Detect which cell encompasses the target text, then output its (x, y) center coordinate. 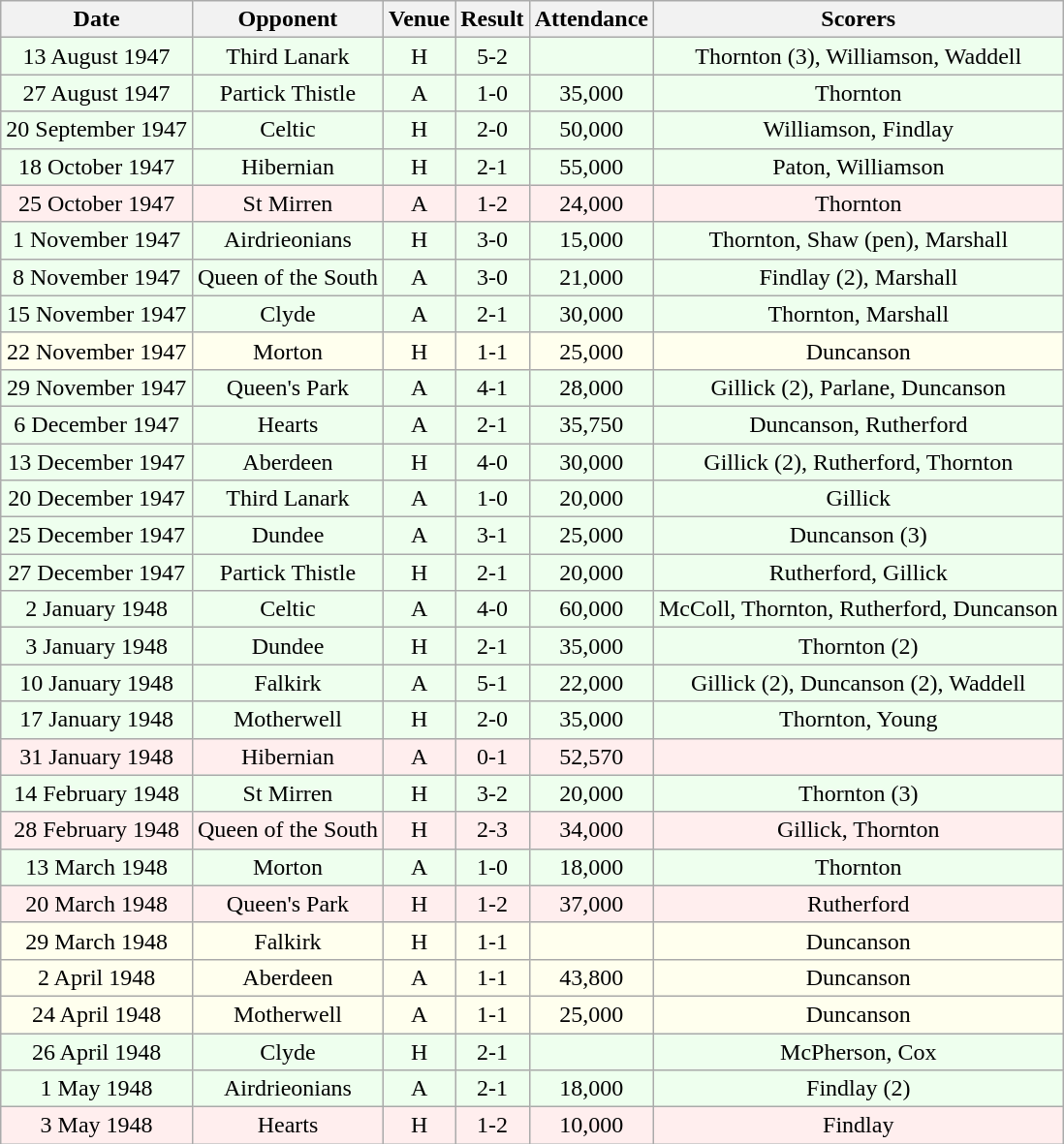
Gillick, Thornton (859, 830)
Attendance (591, 19)
Findlay (2), Marshall (859, 277)
McPherson, Cox (859, 1051)
43,800 (591, 977)
29 March 1948 (97, 941)
13 March 1948 (97, 867)
Duncanson, Rutherford (859, 424)
28,000 (591, 387)
13 August 1947 (97, 56)
22,000 (591, 683)
McColl, Thornton, Rutherford, Duncanson (859, 609)
Thornton, Young (859, 720)
1 May 1948 (97, 1089)
3 May 1948 (97, 1126)
5-1 (492, 683)
2-3 (492, 830)
25 October 1947 (97, 203)
2 January 1948 (97, 609)
34,000 (591, 830)
Williamson, Findlay (859, 130)
21,000 (591, 277)
37,000 (591, 904)
Thornton (2) (859, 646)
14 February 1948 (97, 793)
29 November 1947 (97, 387)
1 November 1947 (97, 240)
Duncanson (3) (859, 536)
55,000 (591, 167)
Gillick (859, 499)
10,000 (591, 1126)
20 March 1948 (97, 904)
3-1 (492, 536)
35,750 (591, 424)
18 October 1947 (97, 167)
15,000 (591, 240)
50,000 (591, 130)
Date (97, 19)
20 December 1947 (97, 499)
20 September 1947 (97, 130)
2 April 1948 (97, 977)
Findlay (859, 1126)
Thornton, Marshall (859, 314)
24,000 (591, 203)
Rutherford, Gillick (859, 572)
26 April 1948 (97, 1051)
13 December 1947 (97, 462)
3 January 1948 (97, 646)
6 December 1947 (97, 424)
8 November 1947 (97, 277)
28 February 1948 (97, 830)
Thornton, Shaw (pen), Marshall (859, 240)
Opponent (287, 19)
0-1 (492, 757)
Rutherford (859, 904)
Thornton (3), Williamson, Waddell (859, 56)
Findlay (2) (859, 1089)
27 August 1947 (97, 93)
Gillick (2), Rutherford, Thornton (859, 462)
Gillick (2), Duncanson (2), Waddell (859, 683)
Venue (419, 19)
27 December 1947 (97, 572)
60,000 (591, 609)
Gillick (2), Parlane, Duncanson (859, 387)
52,570 (591, 757)
31 January 1948 (97, 757)
25 December 1947 (97, 536)
15 November 1947 (97, 314)
4-1 (492, 387)
22 November 1947 (97, 351)
Result (492, 19)
3-2 (492, 793)
17 January 1948 (97, 720)
24 April 1948 (97, 1014)
10 January 1948 (97, 683)
Scorers (859, 19)
5-2 (492, 56)
Paton, Williamson (859, 167)
Thornton (3) (859, 793)
